Find where the given text appears and provide that cell's center as (x, y) coordinate. 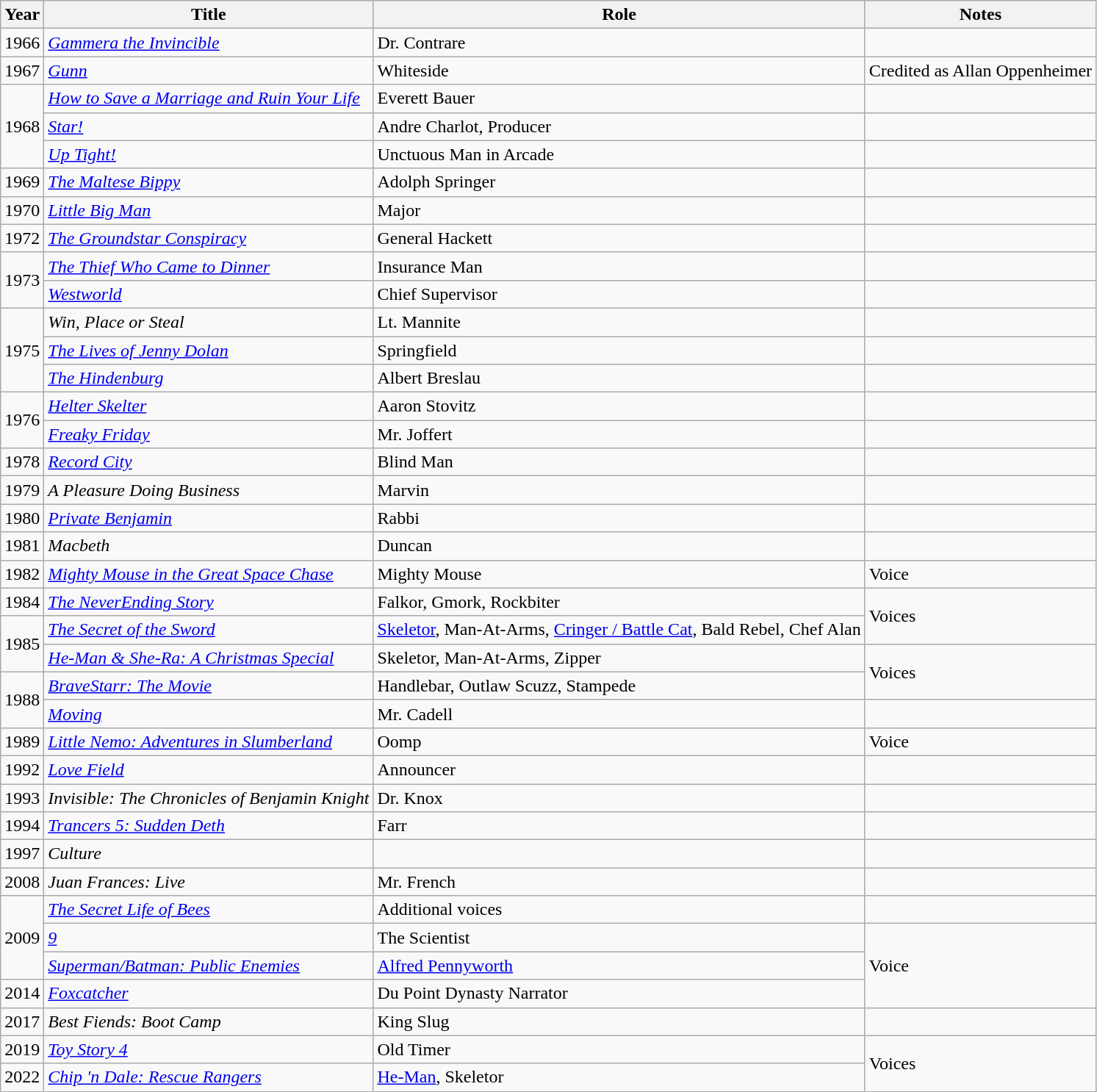
The Scientist (619, 938)
2008 (22, 882)
Handlebar, Outlaw Scuzz, Stampede (619, 686)
Superman/Batman: Public Enemies (209, 966)
Credited as Allan Oppenheimer (980, 71)
Albert Breslau (619, 378)
1966 (22, 43)
Private Benjamin (209, 518)
Whiteside (619, 71)
The Hindenburg (209, 378)
Adolph Springer (619, 182)
Mr. Cadell (619, 714)
2019 (22, 1049)
1976 (22, 420)
1981 (22, 546)
Moving (209, 714)
Marvin (619, 490)
1982 (22, 574)
King Slug (619, 1021)
General Hackett (619, 238)
Notes (980, 15)
Additional voices (619, 910)
1970 (22, 210)
The NeverEnding Story (209, 602)
Toy Story 4 (209, 1049)
BraveStarr: The Movie (209, 686)
He-Man & She-Ra: A Christmas Special (209, 658)
Announcer (619, 769)
Little Big Man (209, 210)
Andre Charlot, Producer (619, 126)
Major (619, 210)
A Pleasure Doing Business (209, 490)
Win, Place or Steal (209, 322)
2009 (22, 938)
Mighty Mouse (619, 574)
The Lives of Jenny Dolan (209, 351)
Culture (209, 854)
2022 (22, 1077)
The Thief Who Came to Dinner (209, 266)
Love Field (209, 769)
Mr. Joffert (619, 434)
Lt. Mannite (619, 322)
Gammera the Invincible (209, 43)
Skeletor, Man-At-Arms, Cringer / Battle Cat, Bald Rebel, Chef Alan (619, 630)
Best Fiends: Boot Camp (209, 1021)
Aaron Stovitz (619, 406)
Chief Supervisor (619, 294)
1973 (22, 280)
Blind Man (619, 462)
9 (209, 938)
Du Point Dynasty Narrator (619, 994)
1969 (22, 182)
Role (619, 15)
Freaky Friday (209, 434)
1988 (22, 700)
Helter Skelter (209, 406)
2014 (22, 994)
1984 (22, 602)
1980 (22, 518)
He-Man, Skeletor (619, 1077)
Unctuous Man in Arcade (619, 154)
Duncan (619, 546)
The Maltese Bippy (209, 182)
1993 (22, 797)
Alfred Pennyworth (619, 966)
1985 (22, 644)
The Secret Life of Bees (209, 910)
Farr (619, 826)
Skeletor, Man-At-Arms, Zipper (619, 658)
Everett Bauer (619, 98)
Dr. Knox (619, 797)
1979 (22, 490)
Westworld (209, 294)
Year (22, 15)
Mr. French (619, 882)
Up Tight! (209, 154)
1978 (22, 462)
How to Save a Marriage and Ruin Your Life (209, 98)
The Groundstar Conspiracy (209, 238)
1994 (22, 826)
Foxcatcher (209, 994)
Chip 'n Dale: Rescue Rangers (209, 1077)
Star! (209, 126)
Oomp (619, 741)
1972 (22, 238)
Springfield (619, 351)
Rabbi (619, 518)
Insurance Man (619, 266)
The Secret of the Sword (209, 630)
Little Nemo: Adventures in Slumberland (209, 741)
1967 (22, 71)
1975 (22, 350)
2017 (22, 1021)
Old Timer (619, 1049)
Invisible: The Chronicles of Benjamin Knight (209, 797)
Record City (209, 462)
1989 (22, 741)
Title (209, 15)
Macbeth (209, 546)
Falkor, Gmork, Rockbiter (619, 602)
Mighty Mouse in the Great Space Chase (209, 574)
Dr. Contrare (619, 43)
Trancers 5: Sudden Deth (209, 826)
Gunn (209, 71)
1992 (22, 769)
1968 (22, 126)
1997 (22, 854)
Juan Frances: Live (209, 882)
